Find where the given text appears and provide that cell's center as (x, y) coordinate. 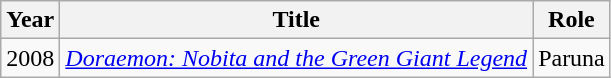
Year (30, 20)
Paruna (572, 58)
Title (296, 20)
Doraemon: Nobita and the Green Giant Legend (296, 58)
2008 (30, 58)
Role (572, 20)
